Detect which cell encompasses the target text, then output its [x, y] center coordinate. 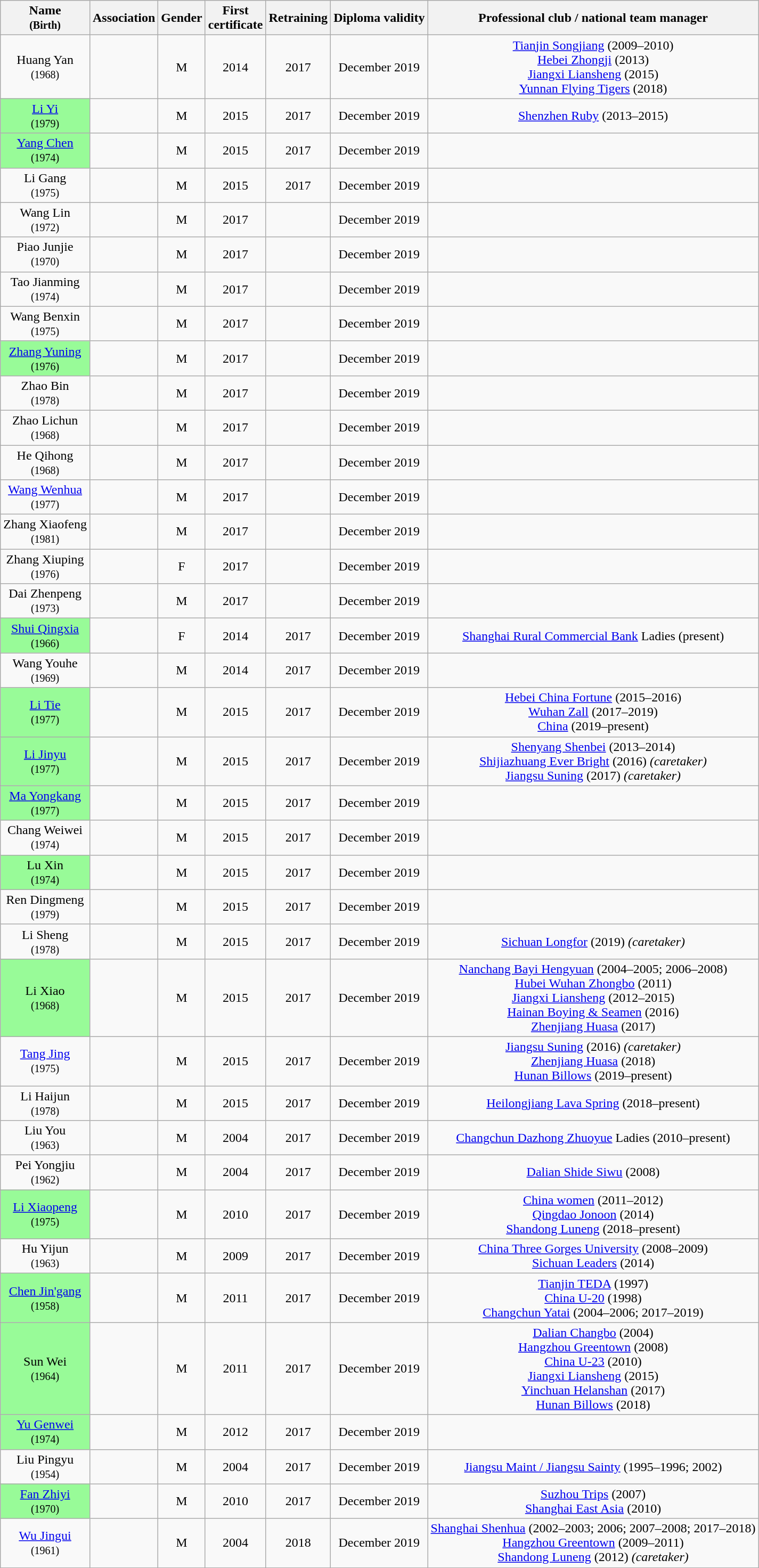
Li Xiao(1968) [45, 998]
2009 [235, 1256]
Li Tie(1977) [45, 712]
Name(Birth) [45, 18]
2012 [235, 1432]
Dalian Shide Siwu (2008) [593, 1173]
Chen Jin'gang(1958) [45, 1298]
Shenzhen Ruby (2013–2015) [593, 116]
Huang Yan(1968) [45, 67]
Ren Dingmeng(1979) [45, 907]
Fan Zhiyi(1970) [45, 1501]
Li Jinyu(1977) [45, 761]
Heilongjiang Lava Spring (2018–present) [593, 1102]
Li Gang(1975) [45, 185]
Yu Genwei(1974) [45, 1432]
Suzhou Trips (2007)Shanghai East Asia (2010) [593, 1501]
Tianjin Songjiang (2009–2010)Hebei Zhongji (2013)Jiangxi Liansheng (2015)Yunnan Flying Tigers (2018) [593, 67]
Liu You(1963) [45, 1138]
Tianjin TEDA (1997)China U-20 (1998)Changchun Yatai (2004–2006; 2017–2019) [593, 1298]
Yang Chen(1974) [45, 150]
Gender [182, 18]
Zhao Bin(1978) [45, 393]
Retraining [298, 18]
Jiangsu Suning (2016) (caretaker)Zhenjiang Huasa (2018)Hunan Billows (2019–present) [593, 1061]
Zhang Xiaofeng(1981) [45, 532]
Liu Pingyu(1954) [45, 1467]
Diploma validity [379, 18]
Dai Zhenpeng(1973) [45, 601]
Sun Wei(1964) [45, 1369]
Li Haijun(1978) [45, 1102]
Professional club / national team manager [593, 18]
Wang Benxin(1975) [45, 324]
Pei Yongjiu(1962) [45, 1173]
Shanghai Rural Commercial Bank Ladies (present) [593, 636]
Jiangsu Maint / Jiangsu Sainty (1995–1996; 2002) [593, 1467]
Tao Jianming(1974) [45, 289]
Li Xiaopeng(1975) [45, 1214]
Wang Youhe(1969) [45, 670]
Hebei China Fortune (2015–2016)Wuhan Zall (2017–2019)China (2019–present) [593, 712]
China Three Gorges University (2008–2009)Sichuan Leaders (2014) [593, 1256]
Zhang Xiuping(1976) [45, 567]
Zhao Lichun(1968) [45, 427]
Association [124, 18]
Dalian Changbo (2004)Hangzhou Greentown (2008)China U-23 (2010)Jiangxi Liansheng (2015)Yinchuan Helanshan (2017)Hunan Billows (2018) [593, 1369]
Firstcertificate [235, 18]
He Qihong(1968) [45, 462]
Lu Xin(1974) [45, 872]
Changchun Dazhong Zhuoyue Ladies (2010–present) [593, 1138]
Shanghai Shenhua (2002–2003; 2006; 2007–2008; 2017–2018)Hangzhou Greentown (2009–2011)Shandong Luneng (2012) (caretaker) [593, 1543]
Li Sheng(1978) [45, 942]
Shui Qingxia(1966) [45, 636]
Tang Jing(1975) [45, 1061]
Sichuan Longfor (2019) (caretaker) [593, 942]
Li Yi(1979) [45, 116]
2018 [298, 1543]
China women (2011–2012)Qingdao Jonoon (2014)Shandong Luneng (2018–present) [593, 1214]
Wu Jingui(1961) [45, 1543]
Wang Lin(1972) [45, 219]
Wang Wenhua(1977) [45, 497]
Hu Yijun(1963) [45, 1256]
Shenyang Shenbei (2013–2014)Shijiazhuang Ever Bright (2016) (caretaker)Jiangsu Suning (2017) (caretaker) [593, 761]
Chang Weiwei(1974) [45, 837]
Zhang Yuning(1976) [45, 358]
Ma Yongkang(1977) [45, 803]
Piao Junjie(1970) [45, 255]
